Locate the cell with the specified text and output its (x, y) center coordinate. 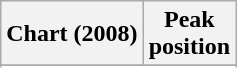
Chart (2008) (72, 34)
Peak position (189, 34)
